Detect which cell encompasses the target text, then output its (x, y) center coordinate. 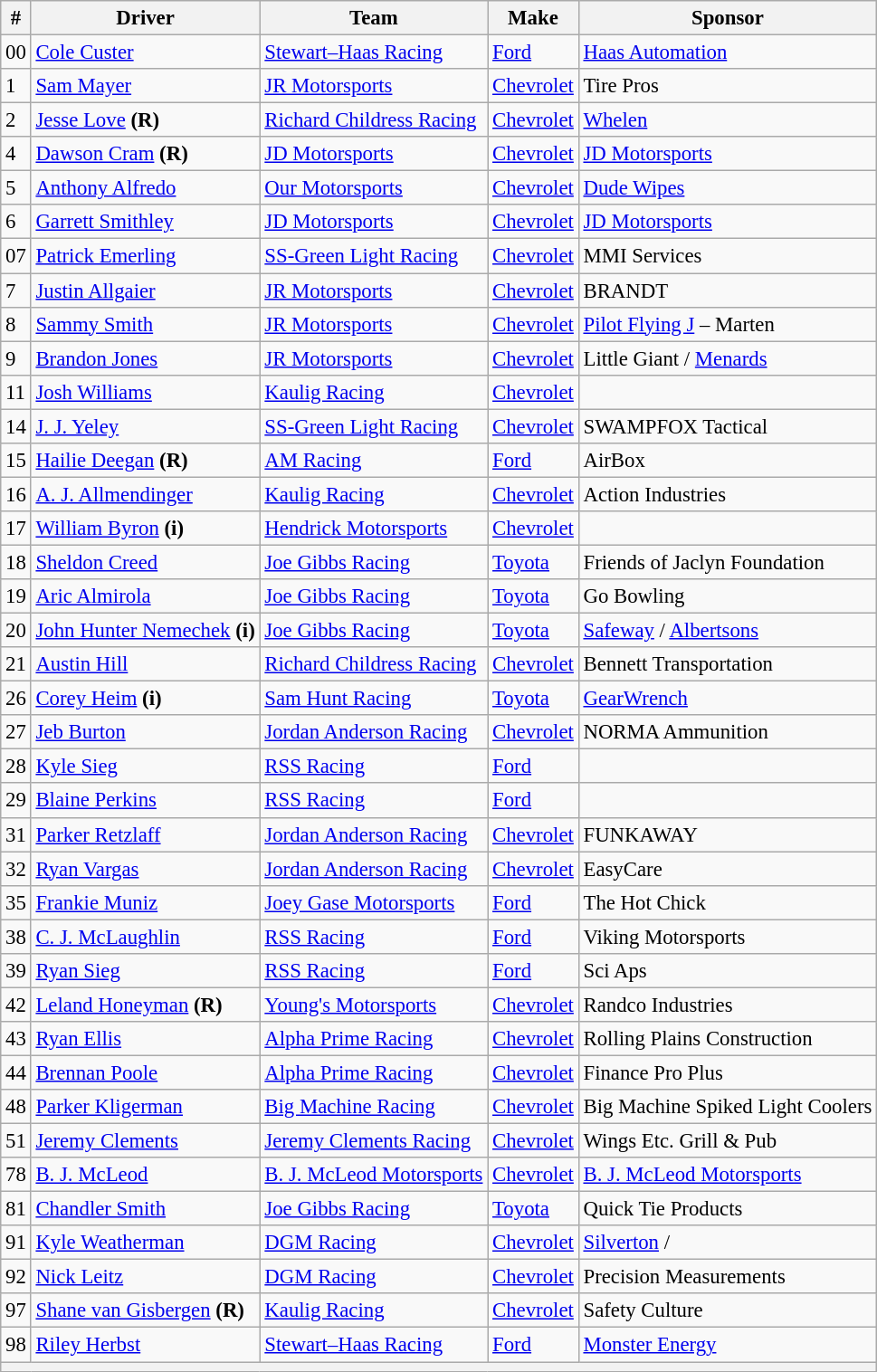
38 (16, 937)
Sci Aps (728, 971)
Kyle Sieg (145, 767)
Wings Etc. Grill & Pub (728, 1141)
5 (16, 188)
Shane van Gisbergen (R) (145, 1311)
Precision Measurements (728, 1277)
C. J. McLaughlin (145, 937)
Ryan Sieg (145, 971)
14 (16, 426)
Team (374, 18)
81 (16, 1209)
44 (16, 1072)
16 (16, 494)
Bennett Transportation (728, 664)
Go Bowling (728, 596)
00 (16, 52)
AM Racing (374, 461)
Viking Motorsports (728, 937)
Big Machine Spiked Light Coolers (728, 1107)
Parker Kligerman (145, 1107)
Anthony Alfredo (145, 188)
91 (16, 1243)
26 (16, 699)
21 (16, 664)
8 (16, 324)
32 (16, 869)
97 (16, 1311)
B. J. McLeod (145, 1175)
Josh Williams (145, 392)
Corey Heim (i) (145, 699)
Action Industries (728, 494)
18 (16, 562)
Dude Wipes (728, 188)
Driver (145, 18)
Jeremy Clements (145, 1141)
Jeb Burton (145, 732)
MMI Services (728, 256)
Parker Retzlaff (145, 834)
J. J. Yeley (145, 426)
Nick Leitz (145, 1277)
Pilot Flying J – Marten (728, 324)
Blaine Perkins (145, 801)
Monster Energy (728, 1345)
Jeremy Clements Racing (374, 1141)
Hendrick Motorsports (374, 529)
07 (16, 256)
Kyle Weatherman (145, 1243)
17 (16, 529)
27 (16, 732)
Finance Pro Plus (728, 1072)
Patrick Emerling (145, 256)
Aric Almirola (145, 596)
Our Motorsports (374, 188)
# (16, 18)
Safety Culture (728, 1311)
28 (16, 767)
31 (16, 834)
Joey Gase Motorsports (374, 902)
Big Machine Racing (374, 1107)
1 (16, 86)
Rolling Plains Construction (728, 1039)
AirBox (728, 461)
15 (16, 461)
Randco Industries (728, 1005)
A. J. Allmendinger (145, 494)
Ryan Vargas (145, 869)
20 (16, 631)
35 (16, 902)
4 (16, 154)
43 (16, 1039)
51 (16, 1141)
Brennan Poole (145, 1072)
Young's Motorsports (374, 1005)
Friends of Jaclyn Foundation (728, 562)
Tire Pros (728, 86)
39 (16, 971)
Riley Herbst (145, 1345)
Brandon Jones (145, 358)
Jesse Love (R) (145, 120)
Sponsor (728, 18)
Austin Hill (145, 664)
The Hot Chick (728, 902)
SWAMPFOX Tactical (728, 426)
Cole Custer (145, 52)
7 (16, 291)
Justin Allgaier (145, 291)
Sam Hunt Racing (374, 699)
Whelen (728, 120)
Sheldon Creed (145, 562)
BRANDT (728, 291)
Frankie Muniz (145, 902)
Hailie Deegan (R) (145, 461)
2 (16, 120)
6 (16, 222)
Dawson Cram (R) (145, 154)
Make (533, 18)
NORMA Ammunition (728, 732)
92 (16, 1277)
42 (16, 1005)
19 (16, 596)
Sam Mayer (145, 86)
78 (16, 1175)
Sammy Smith (145, 324)
Leland Honeyman (R) (145, 1005)
9 (16, 358)
Haas Automation (728, 52)
29 (16, 801)
EasyCare (728, 869)
GearWrench (728, 699)
Ryan Ellis (145, 1039)
Safeway / Albertsons (728, 631)
FUNKAWAY (728, 834)
William Byron (i) (145, 529)
Quick Tie Products (728, 1209)
Garrett Smithley (145, 222)
Chandler Smith (145, 1209)
Silverton / (728, 1243)
48 (16, 1107)
John Hunter Nemechek (i) (145, 631)
98 (16, 1345)
11 (16, 392)
Little Giant / Menards (728, 358)
